Determine the (X, Y) coordinate at the center of the cell enclosing the given text.  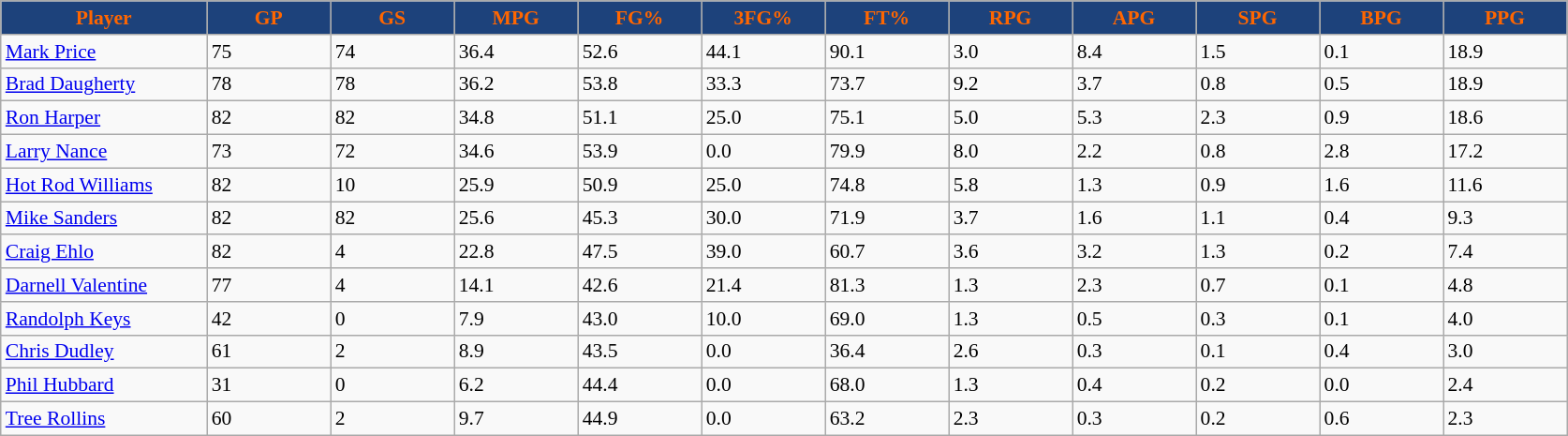
44.1 (763, 52)
68.0 (887, 385)
Chris Dudley (104, 352)
21.4 (763, 285)
MPG (516, 18)
5.3 (1134, 118)
2.4 (1504, 385)
2.6 (1011, 352)
6.2 (516, 385)
11.6 (1504, 185)
53.9 (640, 152)
GS (392, 18)
45.3 (640, 218)
Tree Rollins (104, 419)
71.9 (887, 218)
Mark Price (104, 52)
9.3 (1504, 218)
74.8 (887, 185)
Phil Hubbard (104, 385)
34.8 (516, 118)
17.2 (1504, 152)
1.5 (1258, 52)
81.3 (887, 285)
43.0 (640, 319)
Larry Nance (104, 152)
47.5 (640, 252)
2.8 (1382, 152)
10 (392, 185)
30.0 (763, 218)
73.7 (887, 84)
25.6 (516, 218)
9.2 (1011, 84)
42 (269, 319)
BPG (1382, 18)
25.9 (516, 185)
50.9 (640, 185)
Darnell Valentine (104, 285)
1.1 (1258, 218)
51.1 (640, 118)
42.6 (640, 285)
31 (269, 385)
Hot Rod Williams (104, 185)
10.0 (763, 319)
79.9 (887, 152)
0.7 (1258, 285)
18.6 (1504, 118)
7.4 (1504, 252)
60 (269, 419)
4.0 (1504, 319)
61 (269, 352)
Player (104, 18)
SPG (1258, 18)
90.1 (887, 52)
75.1 (887, 118)
8.9 (516, 352)
75 (269, 52)
3.2 (1134, 252)
34.6 (516, 152)
3FG% (763, 18)
APG (1134, 18)
5.0 (1011, 118)
7.9 (516, 319)
14.1 (516, 285)
73 (269, 152)
2.2 (1134, 152)
8.4 (1134, 52)
3.6 (1011, 252)
77 (269, 285)
FT% (887, 18)
0.6 (1382, 419)
9.7 (516, 419)
52.6 (640, 52)
GP (269, 18)
72 (392, 152)
Craig Ehlo (104, 252)
60.7 (887, 252)
44.4 (640, 385)
44.9 (640, 419)
4.8 (1504, 285)
33.3 (763, 84)
69.0 (887, 319)
RPG (1011, 18)
Mike Sanders (104, 218)
43.5 (640, 352)
74 (392, 52)
Brad Daugherty (104, 84)
63.2 (887, 419)
PPG (1504, 18)
Ron Harper (104, 118)
FG% (640, 18)
5.8 (1011, 185)
22.8 (516, 252)
Randolph Keys (104, 319)
8.0 (1011, 152)
39.0 (763, 252)
53.8 (640, 84)
36.2 (516, 84)
